Extract the (x, y) coordinate from the center of the cell holding the provided text.  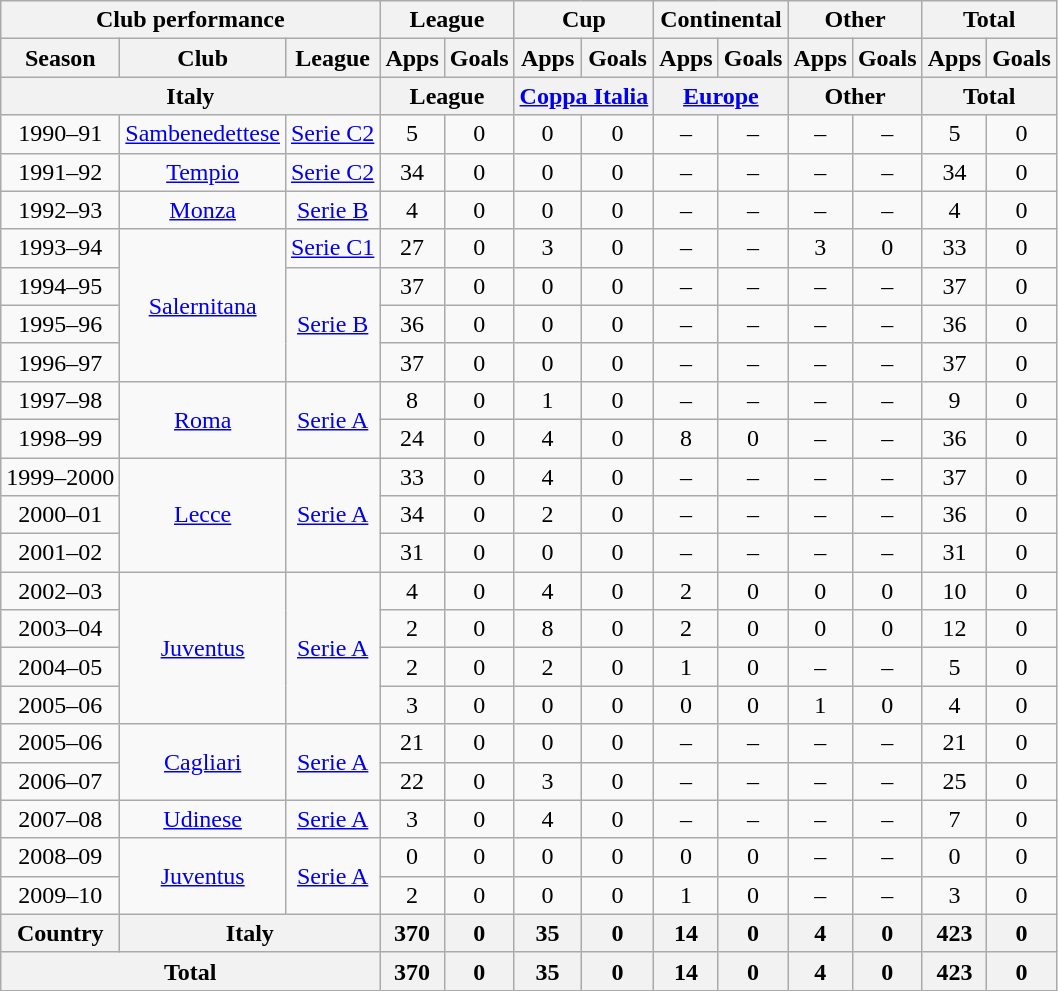
22 (412, 781)
1997–98 (60, 400)
2006–07 (60, 781)
2007–08 (60, 819)
Roma (203, 419)
Monza (203, 210)
1999–2000 (60, 477)
1993–94 (60, 248)
25 (954, 781)
Club performance (190, 20)
Club (203, 58)
1992–93 (60, 210)
2004–05 (60, 667)
7 (954, 819)
2001–02 (60, 553)
10 (954, 591)
Udinese (203, 819)
9 (954, 400)
1995–96 (60, 324)
Cup (584, 20)
Sambenedettese (203, 134)
1990–91 (60, 134)
Country (60, 933)
Salernitana (203, 305)
24 (412, 438)
Cagliari (203, 762)
2002–03 (60, 591)
Coppa Italia (584, 96)
2008–09 (60, 857)
27 (412, 248)
1991–92 (60, 172)
12 (954, 629)
Tempio (203, 172)
1998–99 (60, 438)
Europe (721, 96)
1996–97 (60, 362)
Lecce (203, 515)
2009–10 (60, 895)
Season (60, 58)
2000–01 (60, 515)
1994–95 (60, 286)
2003–04 (60, 629)
Serie C1 (332, 248)
Continental (721, 20)
